From the cell containing the given text, extract its center point as (x, y) coordinate. 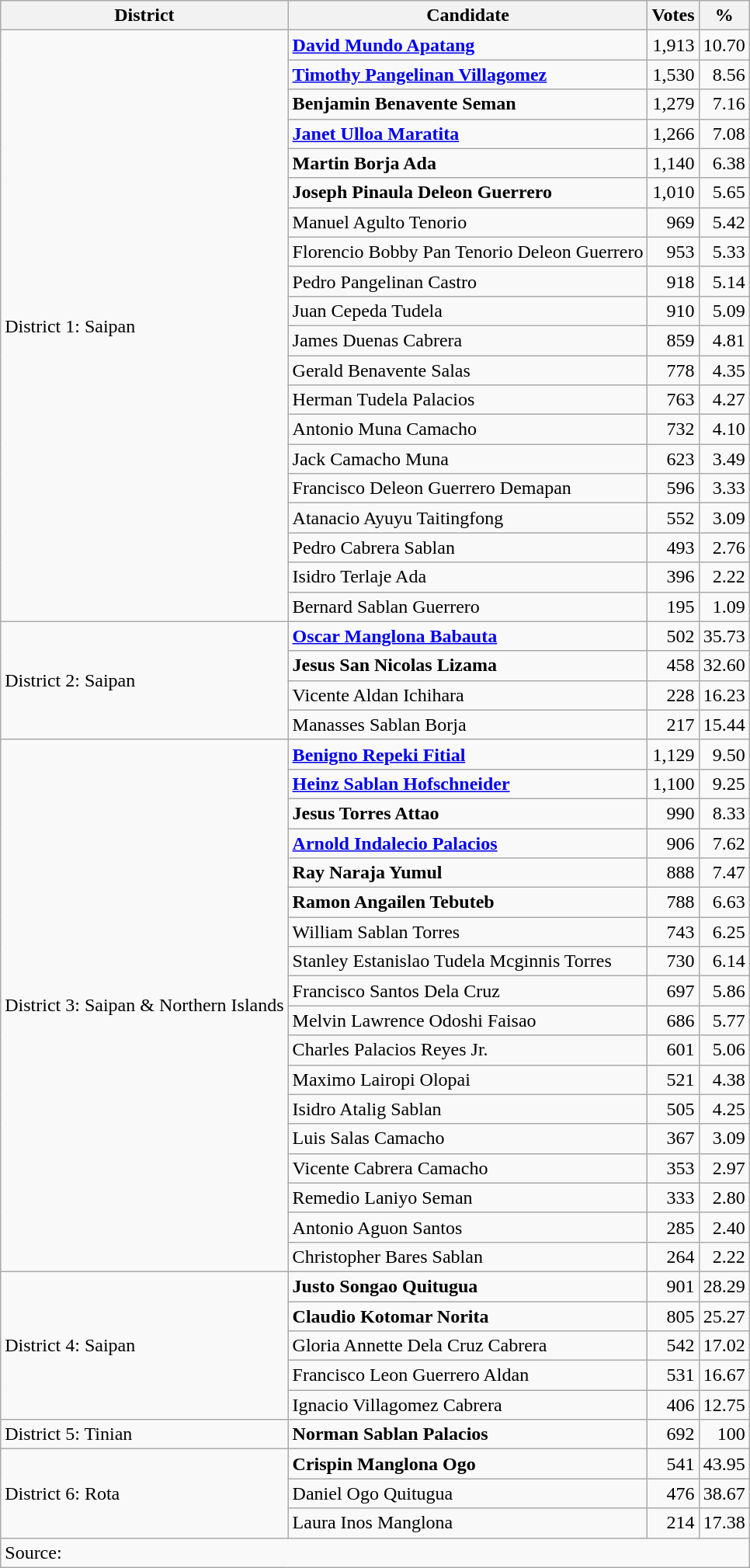
Candidate (467, 16)
District 1: Saipan (144, 326)
2.40 (724, 1227)
Francisco Deleon Guerrero Demapan (467, 488)
Manasses Sablan Borja (467, 725)
778 (673, 370)
4.27 (724, 400)
4.10 (724, 429)
367 (673, 1139)
542 (673, 1346)
730 (673, 961)
6.25 (724, 932)
Remedio Laniyo Seman (467, 1198)
8.56 (724, 75)
16.67 (724, 1375)
6.14 (724, 961)
6.38 (724, 163)
Bernard Sablan Guerrero (467, 607)
35.73 (724, 636)
458 (673, 666)
5.42 (724, 222)
Maximo Lairopi Olopai (467, 1080)
Gloria Annette Dela Cruz Cabrera (467, 1346)
732 (673, 429)
1,100 (673, 784)
Antonio Muna Camacho (467, 429)
Stanley Estanislao Tudela Mcginnis Torres (467, 961)
Daniel Ogo Quitugua (467, 1493)
District 2: Saipan (144, 680)
Justo Songao Quitugua (467, 1286)
6.63 (724, 902)
7.16 (724, 104)
2.97 (724, 1168)
Luis Salas Camacho (467, 1139)
217 (673, 725)
788 (673, 902)
552 (673, 518)
Heinz Sablan Hofschneider (467, 784)
1,279 (673, 104)
Francisco Santos Dela Cruz (467, 991)
District 5: Tinian (144, 1434)
406 (673, 1405)
Isidro Terlaje Ada (467, 577)
1,266 (673, 134)
396 (673, 577)
505 (673, 1109)
918 (673, 281)
Christopher Bares Sablan (467, 1257)
9.25 (724, 784)
7.62 (724, 843)
1,010 (673, 193)
623 (673, 459)
1.09 (724, 607)
1,530 (673, 75)
Martin Borja Ada (467, 163)
7.08 (724, 134)
910 (673, 311)
743 (673, 932)
District 3: Saipan & Northern Islands (144, 1005)
3.33 (724, 488)
502 (673, 636)
17.02 (724, 1346)
264 (673, 1257)
7.47 (724, 873)
5.33 (724, 252)
601 (673, 1050)
521 (673, 1080)
Janet Ulloa Maratita (467, 134)
District 4: Saipan (144, 1345)
Norman Sablan Palacios (467, 1434)
4.81 (724, 340)
Manuel Agulto Tenorio (467, 222)
4.35 (724, 370)
10.70 (724, 45)
9.50 (724, 754)
5.86 (724, 991)
James Duenas Cabrera (467, 340)
Ray Naraja Yumul (467, 873)
2.76 (724, 548)
Ramon Angailen Tebuteb (467, 902)
28.29 (724, 1286)
5.65 (724, 193)
353 (673, 1168)
Benjamin Benavente Seman (467, 104)
Oscar Manglona Babauta (467, 636)
25.27 (724, 1316)
493 (673, 548)
3.49 (724, 459)
% (724, 16)
Atanacio Ayuyu Taitingfong (467, 518)
Melvin Lawrence Odoshi Faisao (467, 1020)
Arnold Indalecio Palacios (467, 843)
4.25 (724, 1109)
Pedro Cabrera Sablan (467, 548)
Crispin Manglona Ogo (467, 1464)
12.75 (724, 1405)
Jack Camacho Muna (467, 459)
859 (673, 340)
763 (673, 400)
805 (673, 1316)
906 (673, 843)
Antonio Aguon Santos (467, 1227)
888 (673, 873)
2.80 (724, 1198)
Benigno Repeki Fitial (467, 754)
Isidro Atalig Sablan (467, 1109)
16.23 (724, 695)
5.14 (724, 281)
228 (673, 695)
Vicente Aldan Ichihara (467, 695)
5.09 (724, 311)
Joseph Pinaula Deleon Guerrero (467, 193)
Vicente Cabrera Camacho (467, 1168)
Francisco Leon Guerrero Aldan (467, 1375)
Jesus Torres Attao (467, 813)
Florencio Bobby Pan Tenorio Deleon Guerrero (467, 252)
District (144, 16)
4.38 (724, 1080)
38.67 (724, 1493)
5.77 (724, 1020)
1,129 (673, 754)
William Sablan Torres (467, 932)
697 (673, 991)
990 (673, 813)
17.38 (724, 1523)
Laura Inos Manglona (467, 1523)
1,913 (673, 45)
Charles Palacios Reyes Jr. (467, 1050)
1,140 (673, 163)
100 (724, 1434)
333 (673, 1198)
8.33 (724, 813)
Pedro Pangelinan Castro (467, 281)
285 (673, 1227)
15.44 (724, 725)
Ignacio Villagomez Cabrera (467, 1405)
Timothy Pangelinan Villagomez (467, 75)
Source: (375, 1552)
Gerald Benavente Salas (467, 370)
David Mundo Apatang (467, 45)
5.06 (724, 1050)
43.95 (724, 1464)
541 (673, 1464)
214 (673, 1523)
476 (673, 1493)
District 6: Rota (144, 1493)
Claudio Kotomar Norita (467, 1316)
692 (673, 1434)
Juan Cepeda Tudela (467, 311)
596 (673, 488)
Jesus San Nicolas Lizama (467, 666)
Votes (673, 16)
Herman Tudela Palacios (467, 400)
32.60 (724, 666)
531 (673, 1375)
686 (673, 1020)
953 (673, 252)
195 (673, 607)
969 (673, 222)
901 (673, 1286)
